Pinpoint the cell where the given text exists, returning its (X, Y) midpoint coordinate. 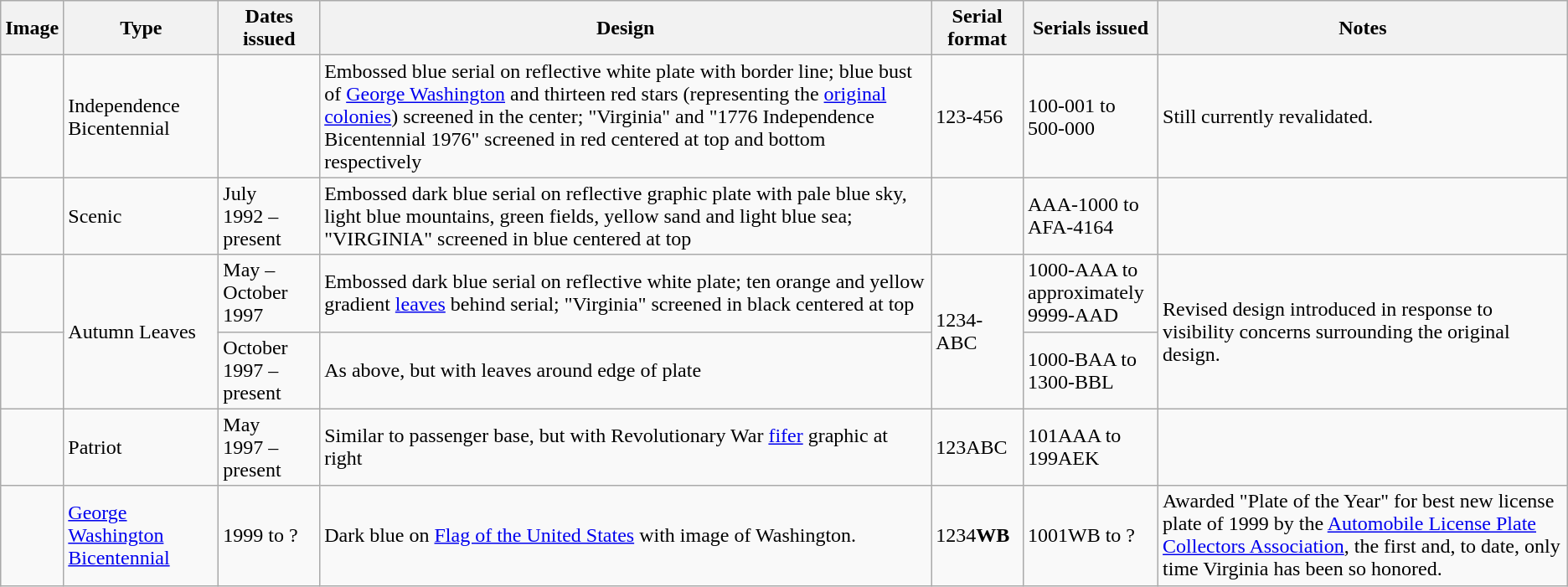
As above, but with leaves around edge of plate (626, 370)
Serial format (977, 28)
1000-BAA to 1300-BBL (1091, 370)
1001WB to ? (1091, 536)
Similar to passenger base, but with Revolutionary War fifer graphic at right (626, 447)
123ABC (977, 447)
AAA-1000 to AFA-4164 (1091, 216)
Still currently revalidated. (1364, 116)
George Washington Bicentennial (141, 536)
Serials issued (1091, 28)
1234WB (977, 536)
Image (32, 28)
123-456 (977, 116)
1234-ABC (977, 332)
Revised design introduced in response to visibility concerns surrounding the original design. (1364, 332)
100-001 to500-000 (1091, 116)
1000-AAA to approximately 9999-AAD (1091, 293)
October 1997 – present (270, 370)
Independence Bicentennial (141, 116)
Patriot (141, 447)
101AAA to 199AEK (1091, 447)
Scenic (141, 216)
Dark blue on Flag of the United States with image of Washington. (626, 536)
Design (626, 28)
Dates issued (270, 28)
July 1992 – present (270, 216)
Notes (1364, 28)
May 1997 – present (270, 447)
1999 to ? (270, 536)
Type (141, 28)
Autumn Leaves (141, 332)
May – October 1997 (270, 293)
